Scan for the cell matching the given text and deliver its (x, y) coordinate at center. 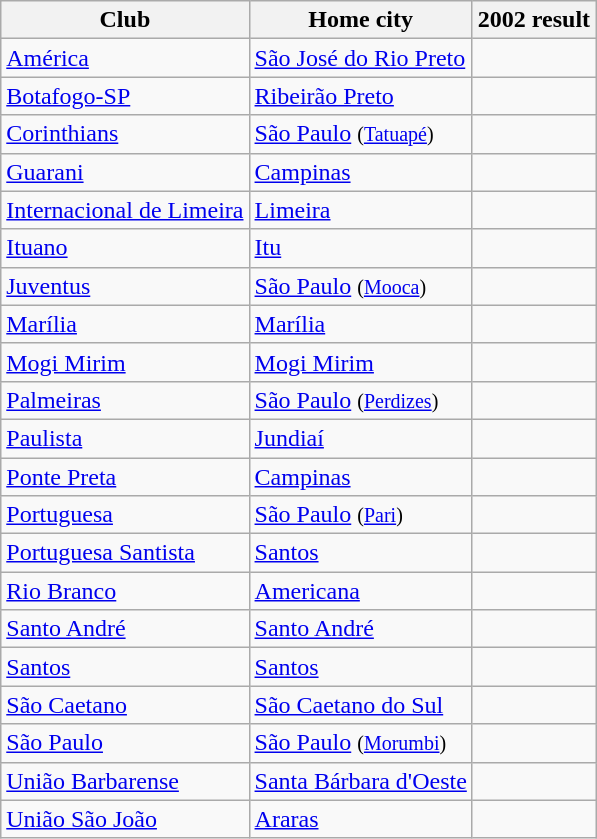
Limeira (360, 210)
São José do Rio Preto (360, 58)
Paulista (125, 438)
União São João (125, 819)
São Paulo (Pari) (360, 515)
Rio Branco (125, 591)
Internacional de Limeira (125, 210)
Club (125, 20)
Portuguesa (125, 515)
Corinthians (125, 134)
União Barbarense (125, 781)
São Paulo (Perdizes) (360, 400)
América (125, 58)
Botafogo-SP (125, 96)
Juventus (125, 286)
São Paulo (Morumbi) (360, 743)
Ponte Preta (125, 477)
São Caetano (125, 705)
Araras (360, 819)
Americana (360, 591)
Itu (360, 248)
São Paulo (125, 743)
2002 result (534, 20)
São Caetano do Sul (360, 705)
Portuguesa Santista (125, 553)
Jundiaí (360, 438)
Ituano (125, 248)
Ribeirão Preto (360, 96)
São Paulo (Mooca) (360, 286)
Santa Bárbara d'Oeste (360, 781)
Palmeiras (125, 400)
Guarani (125, 172)
Home city (360, 20)
São Paulo (Tatuapé) (360, 134)
